Scan for the cell matching the given text and deliver its [X, Y] coordinate at center. 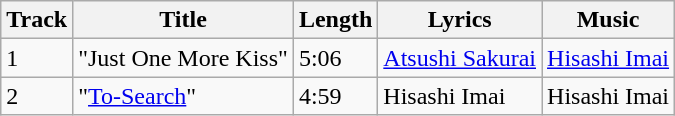
Music [608, 20]
Length [335, 20]
Track [37, 20]
Lyrics [460, 20]
Atsushi Sakurai [460, 58]
Title [184, 20]
"Just One More Kiss" [184, 58]
5:06 [335, 58]
1 [37, 58]
"To-Search" [184, 96]
2 [37, 96]
4:59 [335, 96]
